Provide the [X, Y] coordinate of the cell's center where the given text is located.  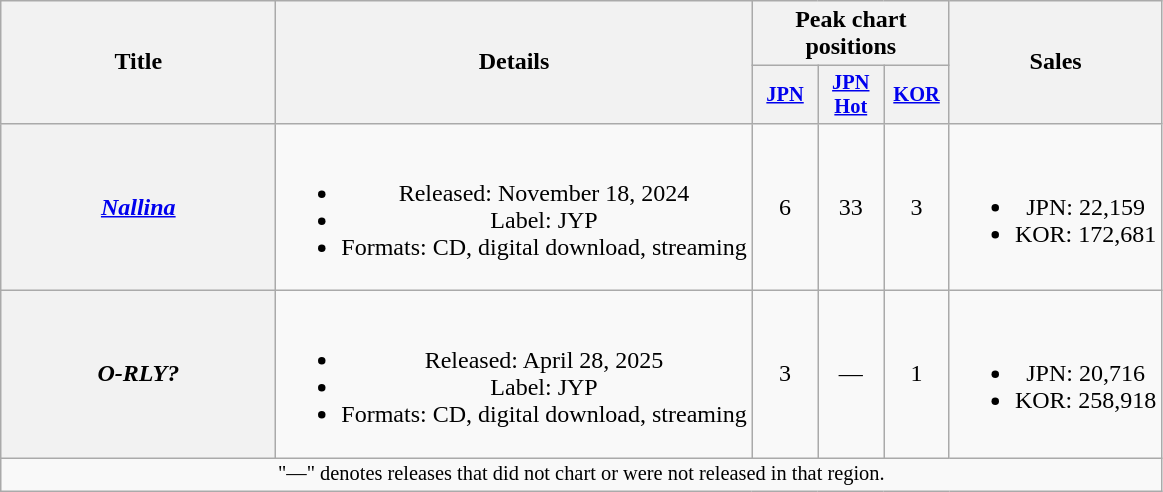
Released: April 28, 2025Label: JYPFormats: CD, digital download, streaming [514, 374]
1 [917, 374]
Sales [1055, 62]
KOR [917, 95]
6 [785, 206]
Details [514, 62]
O-RLY? [138, 374]
Peak chart positions [850, 34]
"—" denotes releases that did not chart or were not released in that region. [582, 475]
33 [851, 206]
— [851, 374]
Released: November 18, 2024Label: JYPFormats: CD, digital download, streaming [514, 206]
JPN: 20,716KOR: 258,918 [1055, 374]
JPNHot [851, 95]
Title [138, 62]
JPN: 22,159KOR: 172,681 [1055, 206]
JPN [785, 95]
Nallina [138, 206]
